Return the (X, Y) coordinate for the center point of the cell that contains the specified text.  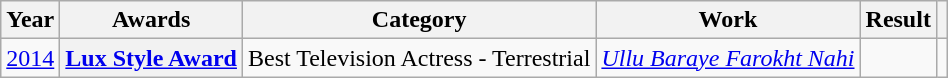
Ullu Baraye Farokht Nahi (728, 58)
Result (898, 20)
Year (30, 20)
Lux Style Award (152, 58)
Awards (152, 20)
Work (728, 20)
2014 (30, 58)
Category (418, 20)
Best Television Actress - Terrestrial (418, 58)
